Scan for the cell matching the given text and deliver its (x, y) coordinate at center. 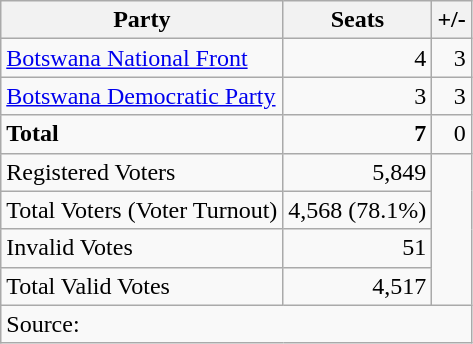
Total Valid Votes (142, 286)
Source: (236, 324)
Botswana National Front (142, 58)
Total Voters (Voter Turnout) (142, 210)
4,568 (78.1%) (358, 210)
Registered Voters (142, 172)
5,849 (358, 172)
51 (358, 248)
Invalid Votes (142, 248)
Total (142, 134)
4 (358, 58)
Party (142, 20)
Seats (358, 20)
+/- (452, 20)
4,517 (358, 286)
Botswana Democratic Party (142, 96)
0 (452, 134)
7 (358, 134)
